Detect which cell encompasses the target text, then output its (x, y) center coordinate. 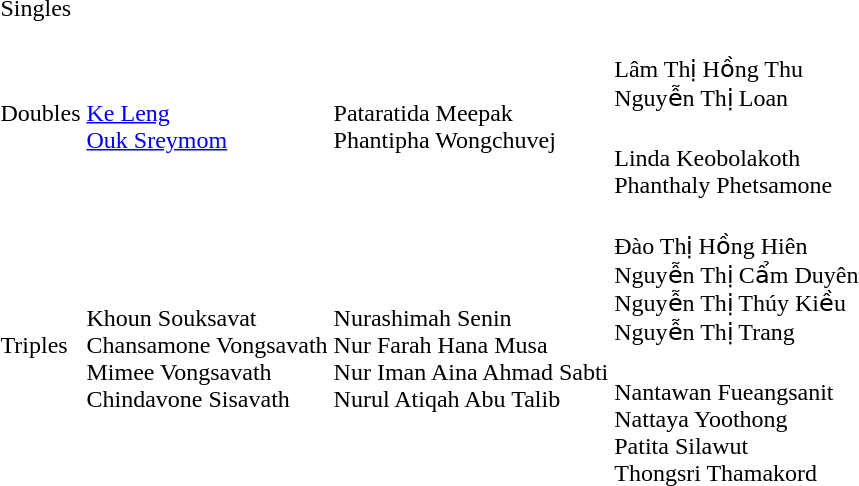
Ke LengOuk Sreymom (207, 113)
Pataratida MeepakPhantipha Wongchuvej (471, 113)
